Determine the [x, y] coordinate at the center of the cell enclosing the given text.  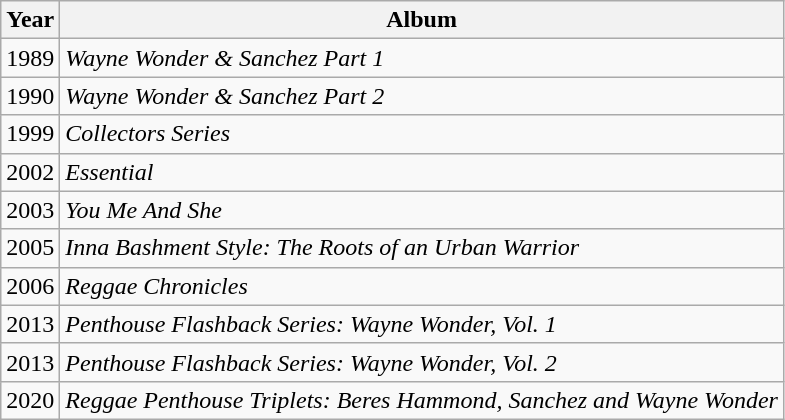
2006 [30, 286]
Wayne Wonder & Sanchez Part 1 [422, 58]
Penthouse Flashback Series: Wayne Wonder, Vol. 1 [422, 324]
2005 [30, 248]
Reggae Chronicles [422, 286]
You Me And She [422, 210]
Year [30, 20]
2002 [30, 172]
Collectors Series [422, 134]
1990 [30, 96]
Penthouse Flashback Series: Wayne Wonder, Vol. 2 [422, 362]
Reggae Penthouse Triplets: Beres Hammond, Sanchez and Wayne Wonder [422, 400]
1989 [30, 58]
Wayne Wonder & Sanchez Part 2 [422, 96]
1999 [30, 134]
2003 [30, 210]
2020 [30, 400]
Inna Bashment Style: The Roots of an Urban Warrior [422, 248]
Essential [422, 172]
Album [422, 20]
